Locate the cell with the specified text and output its (X, Y) center coordinate. 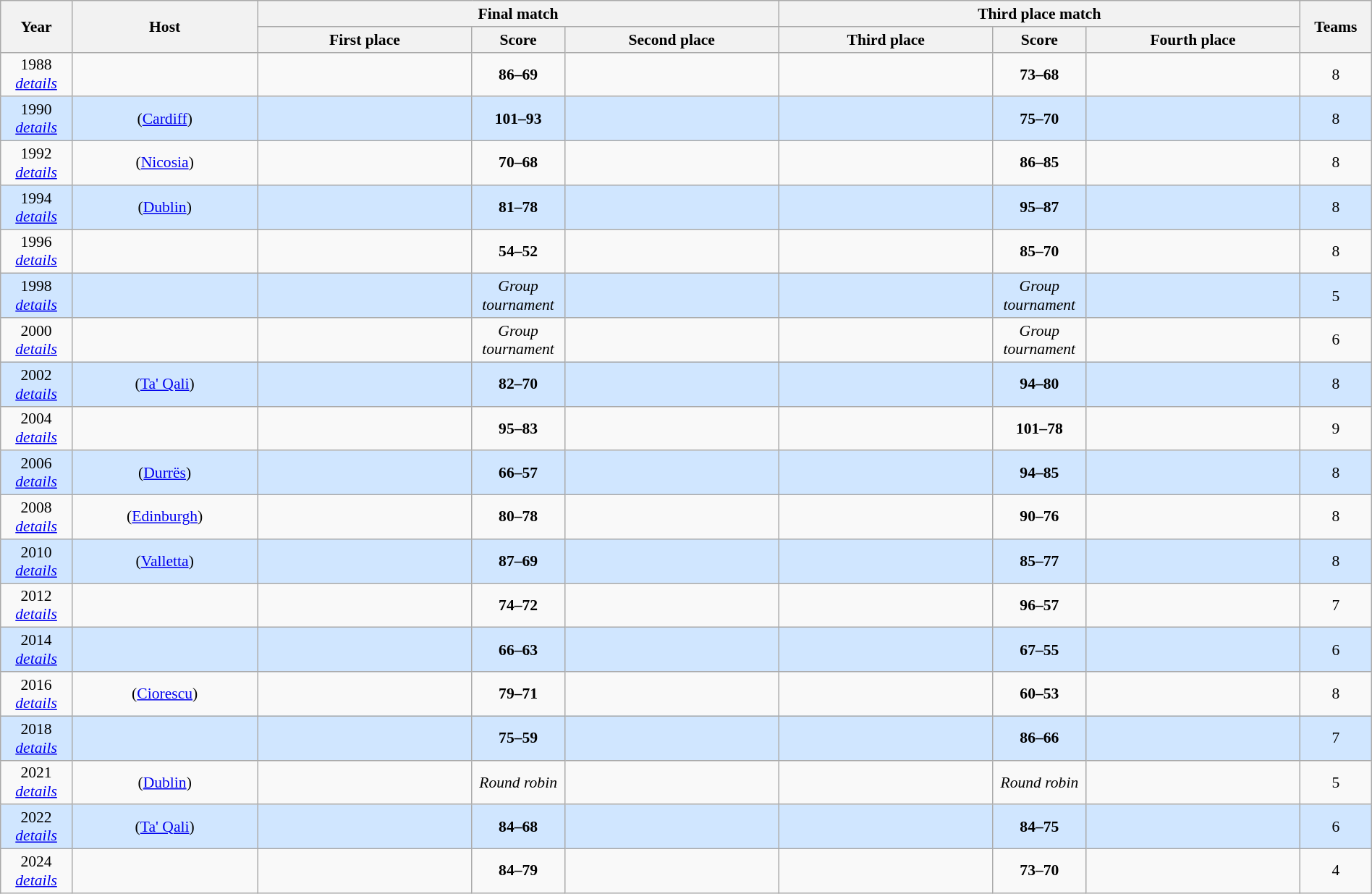
66–63 (518, 650)
Second place (672, 40)
2012details (36, 605)
86–66 (1039, 738)
79–71 (518, 693)
1988details (36, 74)
Third place (886, 40)
74–72 (518, 605)
73–70 (1039, 872)
2024details (36, 872)
2018details (36, 738)
87–69 (518, 562)
85–77 (1039, 562)
Fourth place (1193, 40)
1992details (36, 164)
(Valletta) (165, 562)
2022details (36, 827)
Final match (518, 14)
2014details (36, 650)
2010details (36, 562)
Third place match (1039, 14)
4 (1336, 872)
81–78 (518, 207)
67–55 (1039, 650)
75–59 (518, 738)
(Ciorescu) (165, 693)
Year (36, 26)
82–70 (518, 384)
84–79 (518, 872)
54–52 (518, 252)
95–87 (1039, 207)
60–53 (1039, 693)
85–70 (1039, 252)
(Durrës) (165, 473)
1998details (36, 295)
2002details (36, 384)
84–75 (1039, 827)
70–68 (518, 164)
2021details (36, 782)
Host (165, 26)
Teams (1336, 26)
2004details (36, 429)
86–85 (1039, 164)
73–68 (1039, 74)
90–76 (1039, 517)
(Edinburgh) (165, 517)
1990details (36, 119)
(Nicosia) (165, 164)
75–70 (1039, 119)
101–78 (1039, 429)
(Cardiff) (165, 119)
1996details (36, 252)
1994details (36, 207)
First place (365, 40)
2006details (36, 473)
2008details (36, 517)
66–57 (518, 473)
80–78 (518, 517)
9 (1336, 429)
86–69 (518, 74)
94–85 (1039, 473)
84–68 (518, 827)
94–80 (1039, 384)
95–83 (518, 429)
101–93 (518, 119)
2016details (36, 693)
96–57 (1039, 605)
2000details (36, 340)
